Determine the (x, y) coordinate at the center of the cell enclosing the given text.  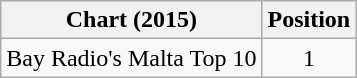
Bay Radio's Malta Top 10 (132, 58)
Chart (2015) (132, 20)
1 (309, 58)
Position (309, 20)
